For the text-containing cell, return its midpoint in (x, y) coordinate format. 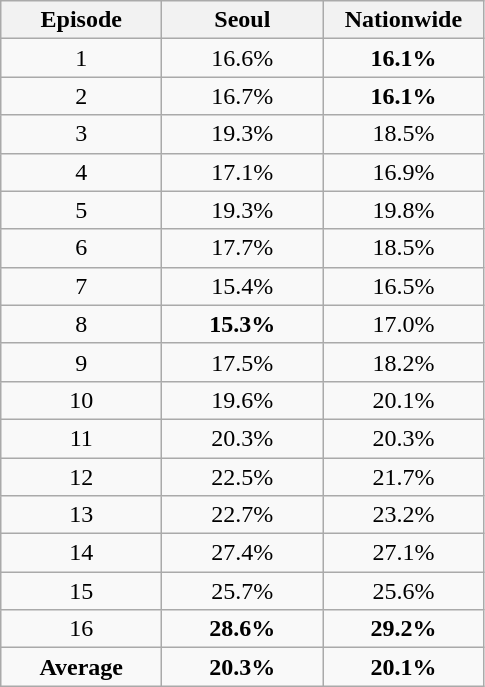
23.2% (404, 515)
12 (82, 477)
25.6% (404, 591)
9 (82, 362)
7 (82, 286)
3 (82, 134)
1 (82, 58)
18.2% (404, 362)
17.1% (242, 172)
16.9% (404, 172)
27.1% (404, 553)
15.3% (242, 324)
14 (82, 553)
22.7% (242, 515)
Seoul (242, 20)
4 (82, 172)
15.4% (242, 286)
5 (82, 210)
16.7% (242, 96)
17.7% (242, 248)
19.8% (404, 210)
Nationwide (404, 20)
2 (82, 96)
21.7% (404, 477)
10 (82, 400)
17.0% (404, 324)
15 (82, 591)
27.4% (242, 553)
16.6% (242, 58)
19.6% (242, 400)
8 (82, 324)
28.6% (242, 629)
6 (82, 248)
11 (82, 438)
16 (82, 629)
16.5% (404, 286)
Episode (82, 20)
17.5% (242, 362)
22.5% (242, 477)
25.7% (242, 591)
29.2% (404, 629)
13 (82, 515)
Average (82, 667)
